Find where the given text appears and provide that cell's center as (X, Y) coordinate. 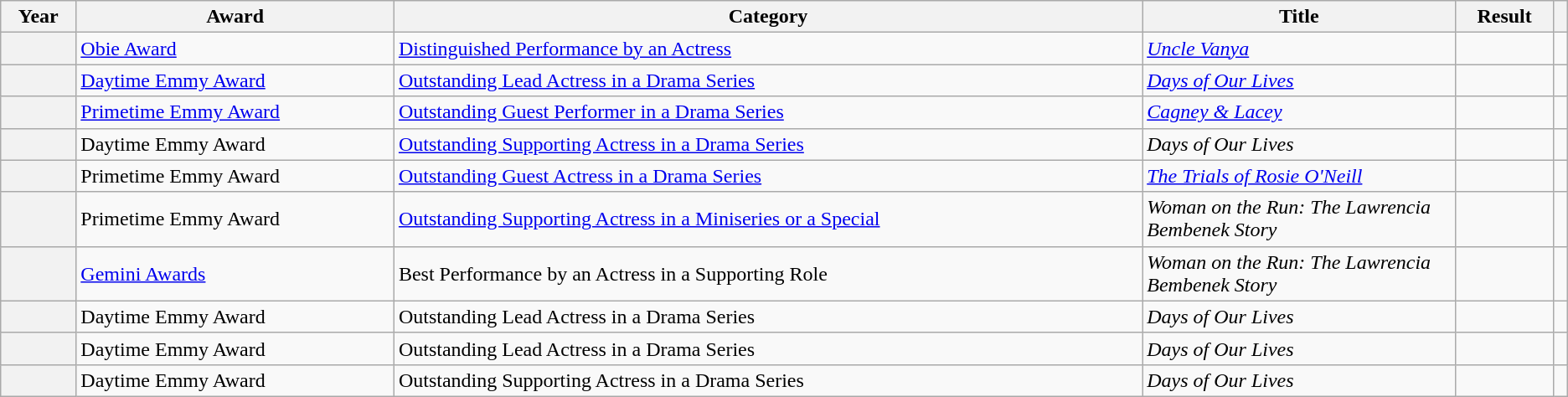
Distinguished Performance by an Actress (767, 49)
Obie Award (235, 49)
The Trials of Rosie O'Neill (1299, 176)
Gemini Awards (235, 273)
Uncle Vanya (1299, 49)
Title (1299, 17)
Year (39, 17)
Category (767, 17)
Award (235, 17)
Outstanding Guest Actress in a Drama Series (767, 176)
Best Performance by an Actress in a Supporting Role (767, 273)
Outstanding Supporting Actress in a Miniseries or a Special (767, 219)
Result (1504, 17)
Cagney & Lacey (1299, 112)
Outstanding Guest Performer in a Drama Series (767, 112)
